Return (x, y) of the center of cell containing provided text 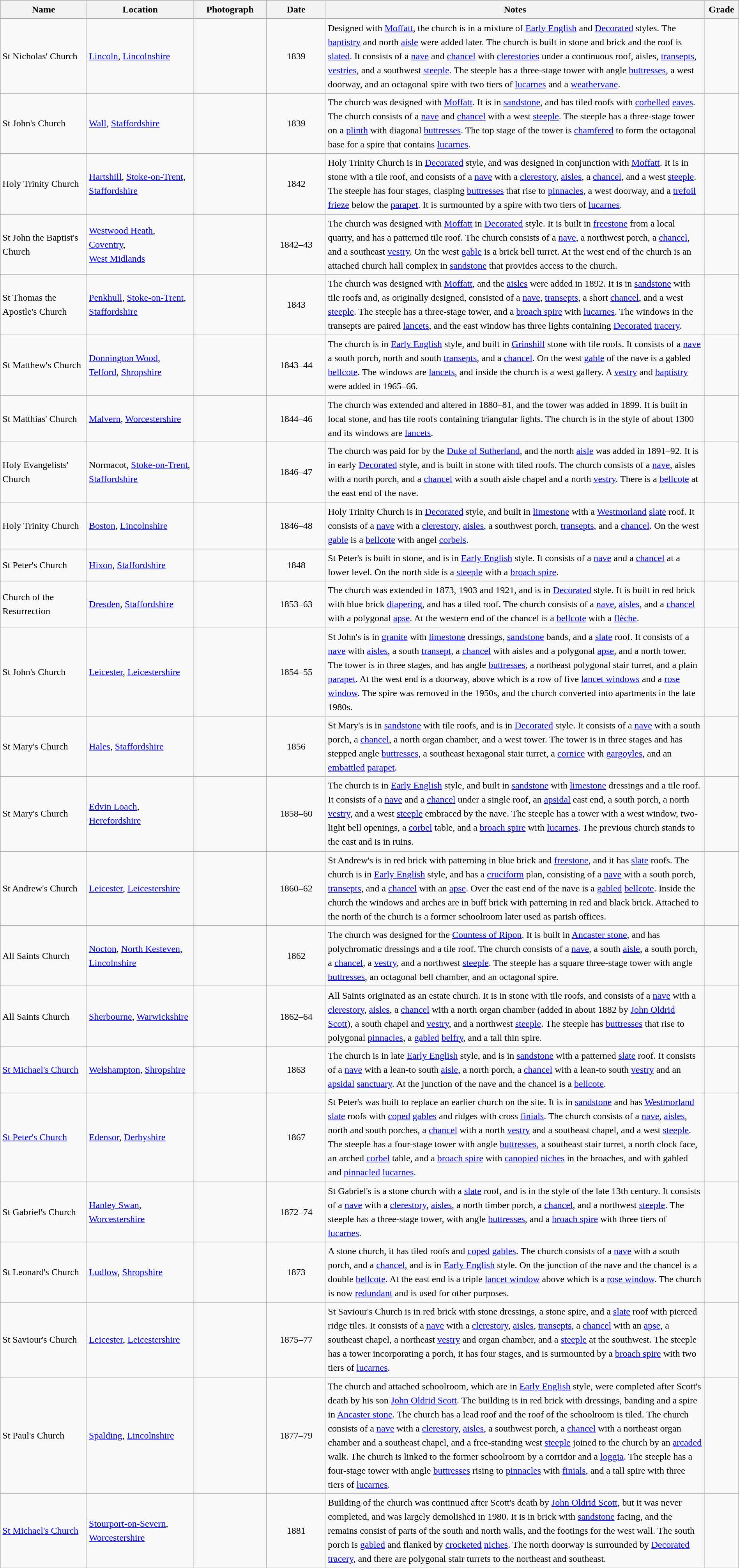
1875–77 (296, 1340)
Hixon, Staffordshire (140, 565)
Penkhull, Stoke-on-Trent, Staffordshire (140, 305)
Hartshill, Stoke-on-Trent, Staffordshire (140, 184)
1862–64 (296, 1016)
1842–43 (296, 244)
Location (140, 9)
St Saviour's Church (44, 1340)
1881 (296, 1531)
1863 (296, 1070)
Dresden, Staffordshire (140, 604)
Hanley Swan, Worcestershire (140, 1212)
1877–79 (296, 1435)
St Matthew's Church (44, 365)
St Paul's Church (44, 1435)
Nocton, North Kesteven, Lincolnshire (140, 956)
Westwood Heath, Coventry,West Midlands (140, 244)
Notes (515, 9)
1846–48 (296, 526)
Ludlow, Shropshire (140, 1272)
1842 (296, 184)
Lincoln, Lincolnshire (140, 56)
Name (44, 9)
Hales, Staffordshire (140, 746)
Date (296, 9)
1860–62 (296, 888)
1872–74 (296, 1212)
St Leonard's Church (44, 1272)
1867 (296, 1137)
Photograph (230, 9)
1854–55 (296, 672)
Sherbourne, Warwickshire (140, 1016)
Malvern, Worcestershire (140, 419)
St Thomas the Apostle's Church (44, 305)
Boston, Lincolnshire (140, 526)
St Gabriel's Church (44, 1212)
1844–46 (296, 419)
1856 (296, 746)
1843–44 (296, 365)
St Nicholas' Church (44, 56)
1846–47 (296, 472)
St John the Baptist's Church (44, 244)
Welshampton, Shropshire (140, 1070)
Edvin Loach, Herefordshire (140, 814)
St Matthias' Church (44, 419)
Normacot, Stoke-on-Trent, Staffordshire (140, 472)
St Andrew's Church (44, 888)
Grade (721, 9)
Spalding, Lincolnshire (140, 1435)
Stourport-on-Severn, Worcestershire (140, 1531)
1843 (296, 305)
1853–63 (296, 604)
Wall, Staffordshire (140, 123)
Edensor, Derbyshire (140, 1137)
Church of the Resurrection (44, 604)
1858–60 (296, 814)
1848 (296, 565)
1862 (296, 956)
Donnington Wood, Telford, Shropshire (140, 365)
Holy Evangelists' Church (44, 472)
1873 (296, 1272)
